Scan for the cell matching the given text and deliver its [x, y] coordinate at center. 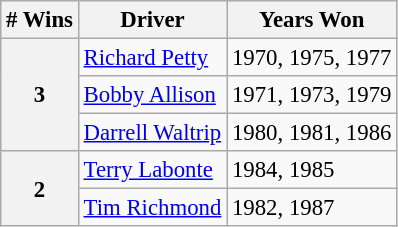
1980, 1981, 1986 [312, 133]
1970, 1975, 1977 [312, 58]
Bobby Allison [152, 95]
Tim Richmond [152, 208]
1971, 1973, 1979 [312, 95]
1984, 1985 [312, 170]
Darrell Waltrip [152, 133]
3 [40, 96]
# Wins [40, 20]
Driver [152, 20]
1982, 1987 [312, 208]
2 [40, 188]
Years Won [312, 20]
Terry Labonte [152, 170]
Richard Petty [152, 58]
